From the cell containing the given text, extract its center point as [X, Y] coordinate. 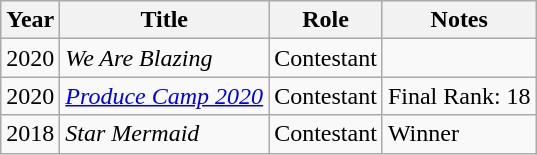
Title [164, 20]
We Are Blazing [164, 58]
Role [326, 20]
Final Rank: 18 [459, 96]
Year [30, 20]
Notes [459, 20]
Winner [459, 134]
Star Mermaid [164, 134]
Produce Camp 2020 [164, 96]
2018 [30, 134]
